Find where the given text appears and provide that cell's center as (x, y) coordinate. 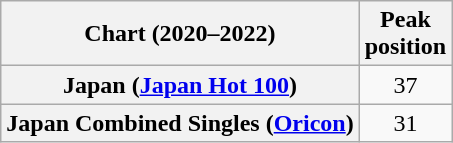
37 (405, 85)
Japan Combined Singles (Oricon) (180, 123)
31 (405, 123)
Peakposition (405, 34)
Japan (Japan Hot 100) (180, 85)
Chart (2020–2022) (180, 34)
